Search for the cell housing the specified text and yield its (X, Y) center coordinate. 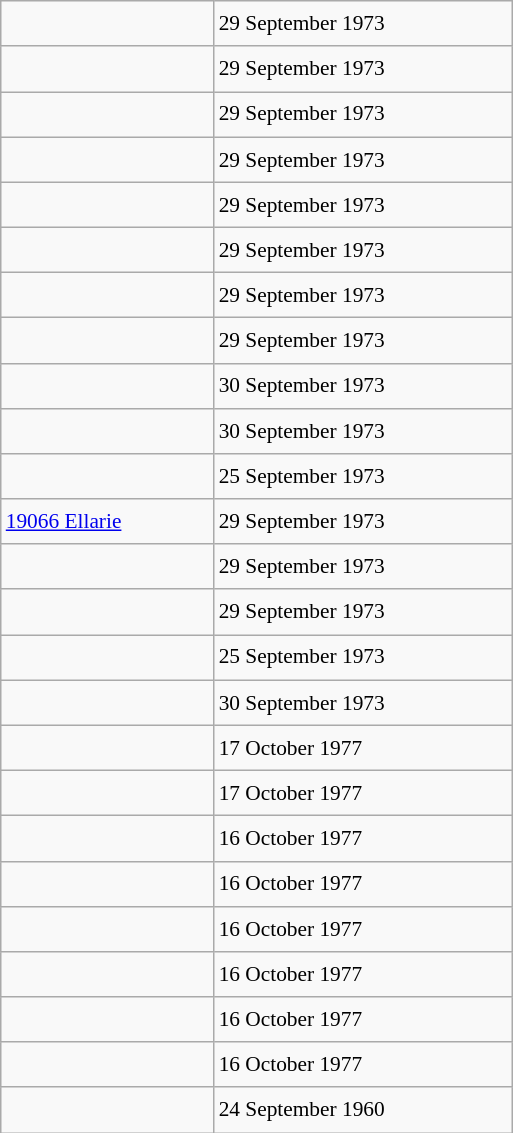
19066 Ellarie (108, 522)
24 September 1960 (363, 1110)
